Capture the cell that displays the provided text and extract its (X, Y) central coordinate. 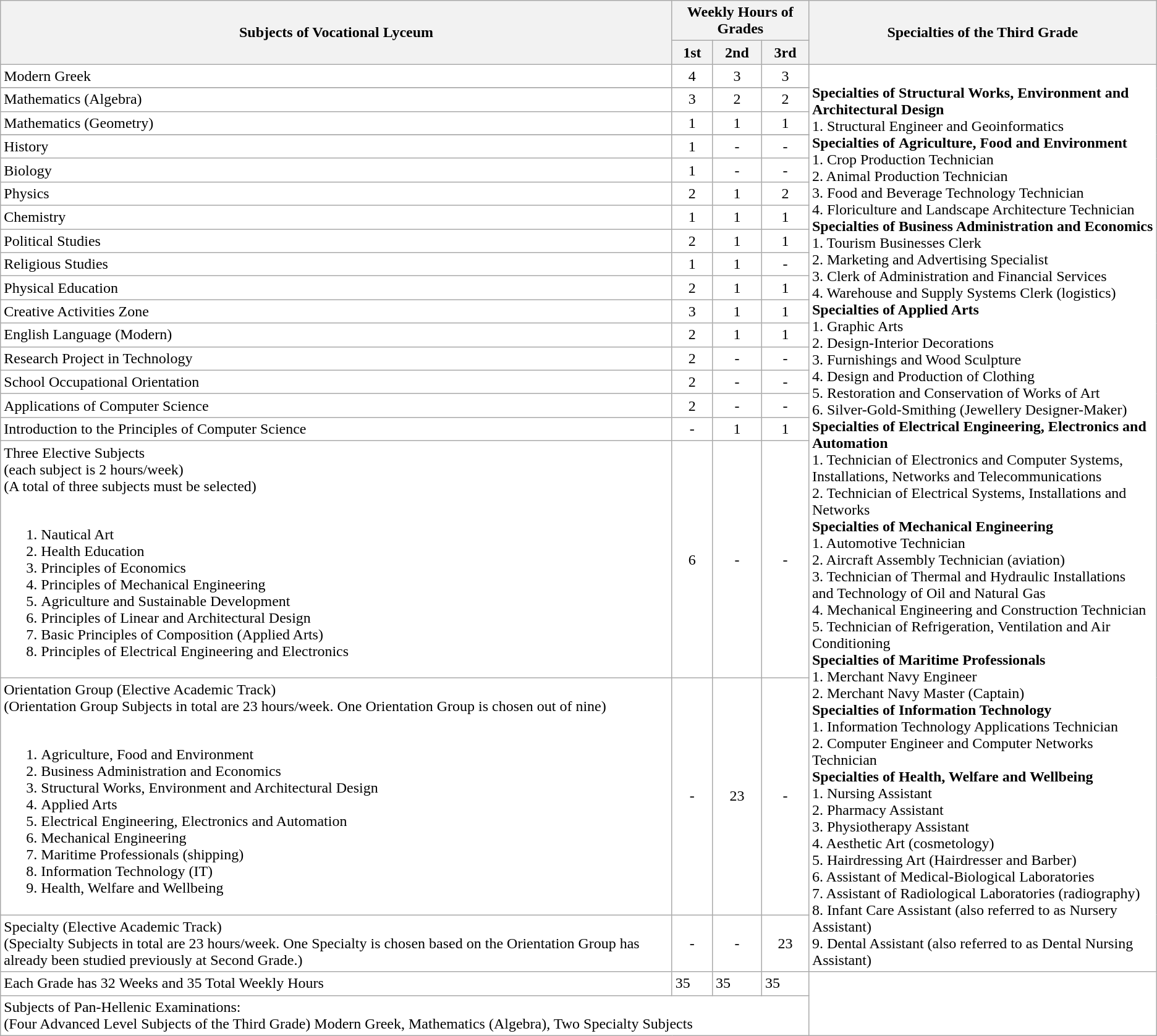
6 (692, 560)
School Occupational Orientation (336, 382)
Applications of Computer Science (336, 405)
Modern Greek (336, 76)
1st (692, 53)
Biology (336, 170)
Physical Education (336, 288)
Research Project in Technology (336, 358)
2nd (737, 53)
Weekly Hours of Grades (740, 21)
Chemistry (336, 217)
Physics (336, 193)
Political Studies (336, 241)
English Language (Modern) (336, 335)
Creative Activities Zone (336, 311)
Specialties of the Third Grade (983, 32)
4 (692, 76)
Mathematics (Algebra) (336, 99)
3rd (786, 53)
Mathematics (Geometry) (336, 123)
Subjects of Vocational Lyceum (336, 32)
Religious Studies (336, 264)
Each Grade has 32 Weeks and 35 Total Weekly Hours (336, 983)
Introduction to the Principles of Computer Science (336, 429)
History (336, 146)
Subjects of Pan-Hellenic Examinations: (Four Advanced Level Subjects of the Third Grade) Modern Greek, Mathematics (Algebra), Two Specialty Subjects (405, 1016)
